Return the [x, y] coordinate for the center point of the cell that contains the specified text.  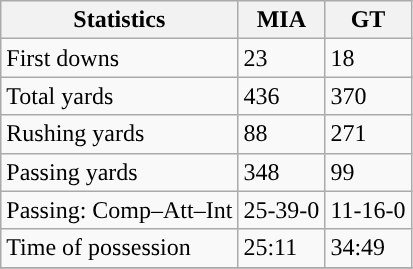
25-39-0 [282, 210]
18 [368, 58]
11-16-0 [368, 210]
436 [282, 96]
23 [282, 58]
Passing yards [120, 172]
Total yards [120, 96]
34:49 [368, 248]
271 [368, 134]
99 [368, 172]
Time of possession [120, 248]
First downs [120, 58]
MIA [282, 20]
370 [368, 96]
25:11 [282, 248]
Passing: Comp–Att–Int [120, 210]
Statistics [120, 20]
348 [282, 172]
88 [282, 134]
Rushing yards [120, 134]
GT [368, 20]
